Return [x, y] of the center of cell containing provided text 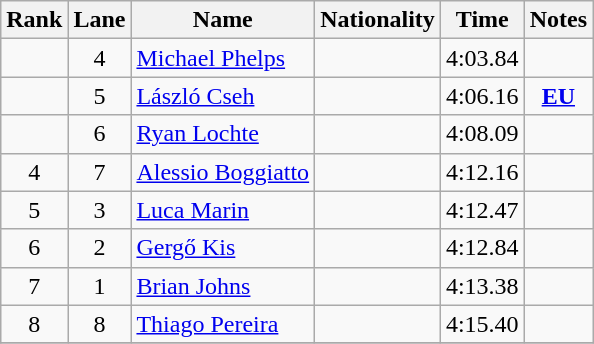
4:13.38 [482, 286]
EU [558, 96]
3 [100, 210]
1 [100, 286]
Nationality [378, 20]
Lane [100, 20]
Michael Phelps [223, 58]
Gergő Kis [223, 248]
Thiago Pereira [223, 324]
Notes [558, 20]
Ryan Lochte [223, 134]
Time [482, 20]
4:03.84 [482, 58]
Brian Johns [223, 286]
4:08.09 [482, 134]
Rank [34, 20]
4:06.16 [482, 96]
László Cseh [223, 96]
4:12.16 [482, 172]
Luca Marin [223, 210]
2 [100, 248]
Alessio Boggiatto [223, 172]
4:12.84 [482, 248]
4:15.40 [482, 324]
Name [223, 20]
4:12.47 [482, 210]
